For the text-containing cell, return its midpoint in (x, y) coordinate format. 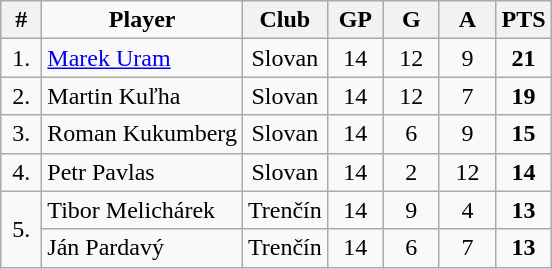
Martin Kuľha (142, 96)
Ján Pardavý (142, 248)
Tibor Melichárek (142, 210)
2. (22, 96)
PTS (523, 20)
# (22, 20)
A (467, 20)
1. (22, 58)
Player (142, 20)
Petr Pavlas (142, 172)
2 (411, 172)
3. (22, 134)
Marek Uram (142, 58)
Club (284, 20)
19 (523, 96)
Roman Kukumberg (142, 134)
GP (355, 20)
G (411, 20)
4. (22, 172)
5. (22, 229)
21 (523, 58)
4 (467, 210)
15 (523, 134)
